Provide the [X, Y] coordinate of the cell's center where the given text is located.  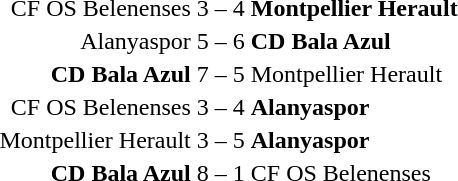
3 – 4 [220, 107]
3 – 5 [220, 140]
7 – 5 [220, 74]
5 – 6 [220, 41]
